Pinpoint the cell where the given text exists, returning its (X, Y) midpoint coordinate. 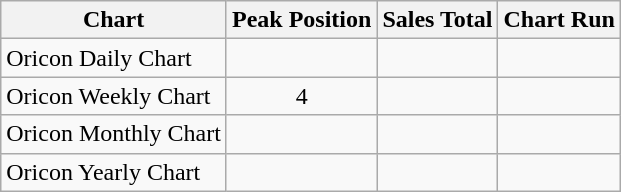
Sales Total (438, 20)
Oricon Monthly Chart (114, 134)
4 (301, 96)
Chart (114, 20)
Oricon Daily Chart (114, 58)
Oricon Weekly Chart (114, 96)
Chart Run (559, 20)
Peak Position (301, 20)
Oricon Yearly Chart (114, 172)
